Output the (X, Y) coordinate of the center of the cell containing the given text.  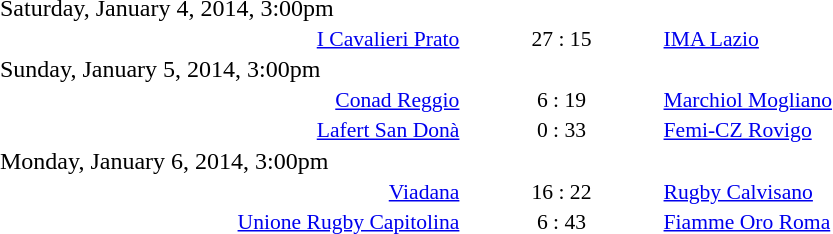
6 : 19 (561, 100)
0 : 33 (561, 130)
16 : 22 (561, 192)
27 : 15 (561, 38)
